Return the (X, Y) coordinate for the center point of the cell that contains the specified text.  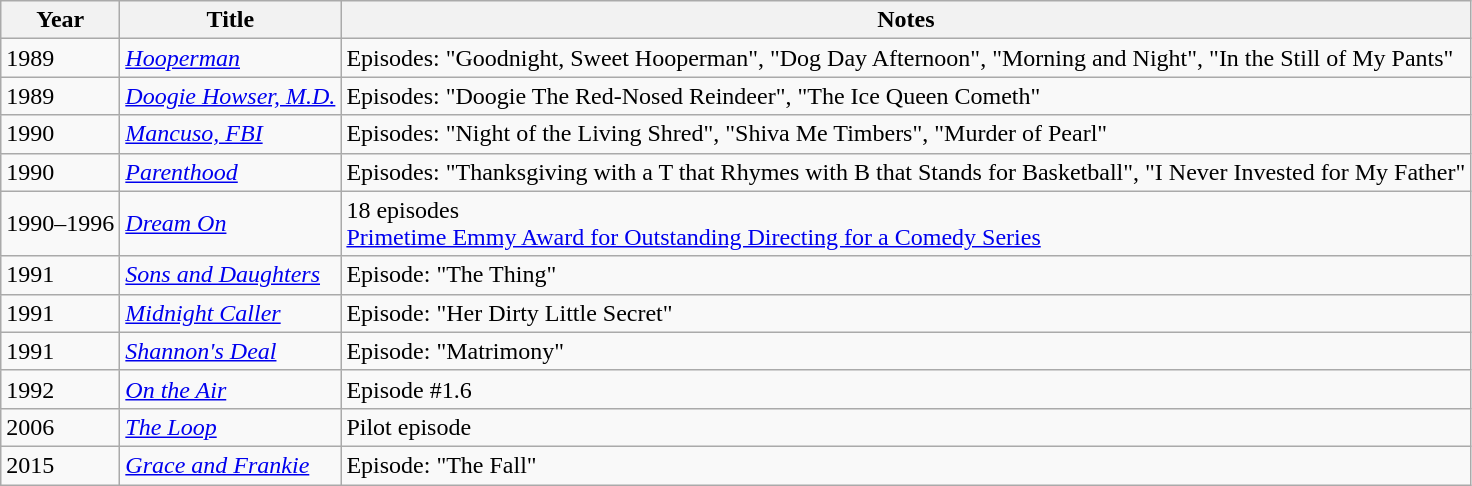
Title (230, 20)
1992 (60, 389)
On the Air (230, 389)
2015 (60, 465)
Episode: "Her Dirty Little Secret" (906, 313)
Sons and Daughters (230, 275)
Episodes: "Thanksgiving with a T that Rhymes with B that Stands for Basketball", "I Never Invested for My Father" (906, 172)
Doogie Howser, M.D. (230, 96)
The Loop (230, 427)
Episode: "The Thing" (906, 275)
Notes (906, 20)
2006 (60, 427)
1990–1996 (60, 224)
Midnight Caller (230, 313)
Pilot episode (906, 427)
Mancuso, FBI (230, 134)
Grace and Frankie (230, 465)
Episode: "The Fall" (906, 465)
Episode #1.6 (906, 389)
Year (60, 20)
Hooperman (230, 58)
Parenthood (230, 172)
18 episodesPrimetime Emmy Award for Outstanding Directing for a Comedy Series (906, 224)
Episodes: "Night of the Living Shred", "Shiva Me Timbers", "Murder of Pearl" (906, 134)
Episodes: "Doogie The Red-Nosed Reindeer", "The Ice Queen Cometh" (906, 96)
Episode: "Matrimony" (906, 351)
Episodes: "Goodnight, Sweet Hooperman", "Dog Day Afternoon", "Morning and Night", "In the Still of My Pants" (906, 58)
Dream On (230, 224)
Shannon's Deal (230, 351)
